From the cell containing the given text, extract its center point as (X, Y) coordinate. 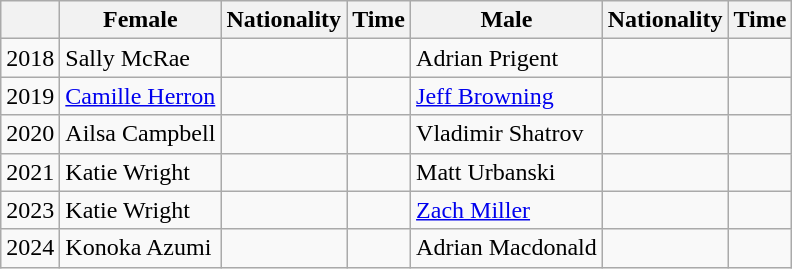
2020 (30, 134)
Konoka Azumi (140, 248)
Adrian Prigent (507, 58)
2021 (30, 172)
Male (507, 20)
Zach Miller (507, 210)
Female (140, 20)
2023 (30, 210)
Sally McRae (140, 58)
Jeff Browning (507, 96)
2018 (30, 58)
2019 (30, 96)
Adrian Macdonald (507, 248)
Ailsa Campbell (140, 134)
Matt Urbanski (507, 172)
Vladimir Shatrov (507, 134)
Camille Herron (140, 96)
2024 (30, 248)
